For the text-containing cell, return its midpoint in [X, Y] coordinate format. 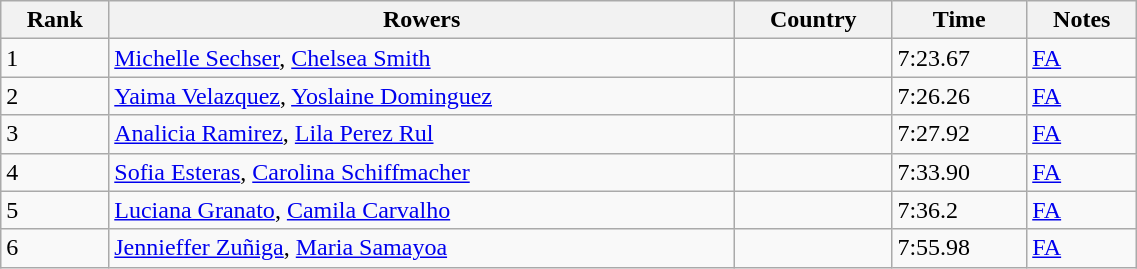
2 [55, 96]
Notes [1082, 20]
7:33.90 [960, 172]
5 [55, 210]
7:23.67 [960, 58]
Rank [55, 20]
1 [55, 58]
Luciana Granato, Camila Carvalho [422, 210]
Rowers [422, 20]
Time [960, 20]
4 [55, 172]
Yaima Velazquez, Yoslaine Dominguez [422, 96]
Michelle Sechser, Chelsea Smith [422, 58]
Analicia Ramirez, Lila Perez Rul [422, 134]
7:27.92 [960, 134]
3 [55, 134]
6 [55, 248]
Country [814, 20]
7:55.98 [960, 248]
Sofia Esteras, Carolina Schiffmacher [422, 172]
Jennieffer Zuñiga, Maria Samayoa [422, 248]
7:26.26 [960, 96]
7:36.2 [960, 210]
